From the cell containing the given text, extract its center point as [x, y] coordinate. 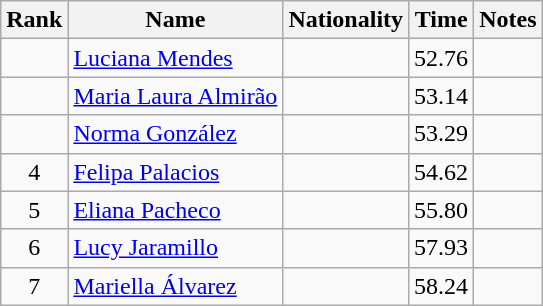
55.80 [442, 210]
7 [34, 286]
57.93 [442, 248]
5 [34, 210]
Rank [34, 20]
Nationality [346, 20]
53.29 [442, 134]
6 [34, 248]
Notes [508, 20]
53.14 [442, 96]
58.24 [442, 286]
Lucy Jaramillo [176, 248]
Time [442, 20]
Maria Laura Almirão [176, 96]
54.62 [442, 172]
Eliana Pacheco [176, 210]
4 [34, 172]
Luciana Mendes [176, 58]
Felipa Palacios [176, 172]
Name [176, 20]
52.76 [442, 58]
Mariella Álvarez [176, 286]
Norma González [176, 134]
